For the text-containing cell, return its midpoint in (X, Y) coordinate format. 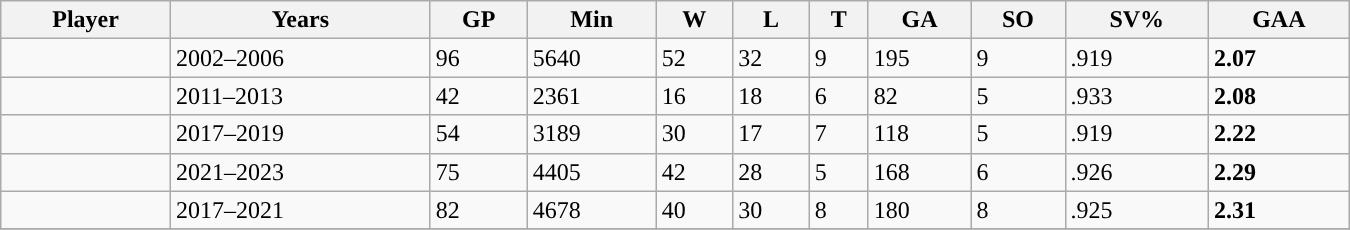
GP (478, 20)
40 (694, 210)
28 (772, 172)
4678 (592, 210)
.926 (1137, 172)
.933 (1137, 96)
75 (478, 172)
32 (772, 58)
GAA (1280, 20)
.925 (1137, 210)
17 (772, 134)
2002–2006 (300, 58)
SV% (1137, 20)
4405 (592, 172)
SO (1018, 20)
2017–2019 (300, 134)
3189 (592, 134)
52 (694, 58)
2.31 (1280, 210)
96 (478, 58)
Min (592, 20)
T (838, 20)
7 (838, 134)
18 (772, 96)
118 (920, 134)
54 (478, 134)
195 (920, 58)
2361 (592, 96)
2.08 (1280, 96)
16 (694, 96)
2011–2013 (300, 96)
2017–2021 (300, 210)
2.29 (1280, 172)
5640 (592, 58)
2.22 (1280, 134)
W (694, 20)
Player (86, 20)
Years (300, 20)
2021–2023 (300, 172)
180 (920, 210)
2.07 (1280, 58)
GA (920, 20)
L (772, 20)
168 (920, 172)
